Capture the cell that displays the provided text and extract its [x, y] central coordinate. 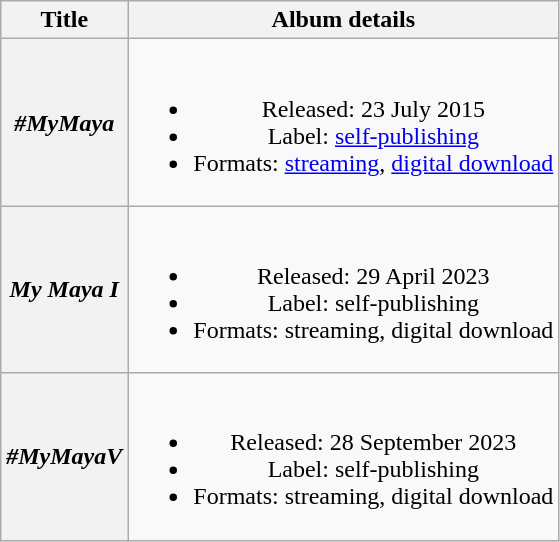
#MyMaya [64, 122]
Released: 23 July 2015Label: self-publishingFormats: streaming, digital download [344, 122]
My Maya I [64, 290]
Released: 29 April 2023Label: self-publishingFormats: streaming, digital download [344, 290]
Released: 28 September 2023Label: self-publishingFormats: streaming, digital download [344, 456]
Title [64, 20]
#MyMayaV [64, 456]
Album details [344, 20]
